Capture the cell that displays the provided text and extract its (x, y) central coordinate. 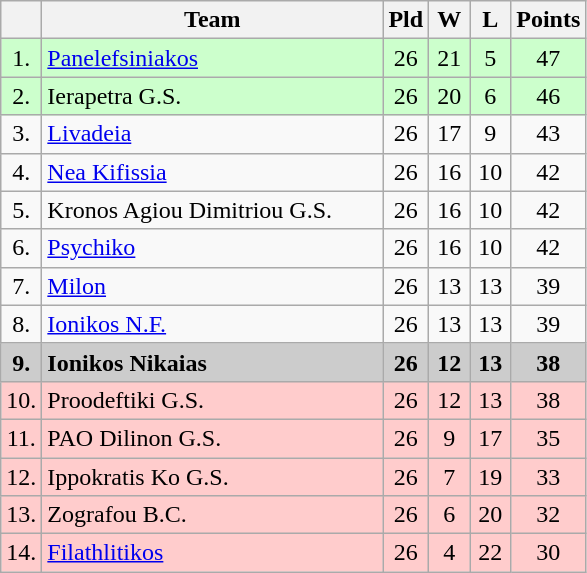
Ionikos N.F. (212, 324)
Zografou B.C. (212, 515)
33 (548, 477)
47 (548, 58)
L (490, 20)
22 (490, 553)
35 (548, 438)
Ionikos Nikaias (212, 362)
Pld (406, 20)
5 (490, 58)
7 (450, 477)
4. (22, 172)
Team (212, 20)
2. (22, 96)
6. (22, 248)
11. (22, 438)
Points (548, 20)
19 (490, 477)
14. (22, 553)
W (450, 20)
30 (548, 553)
12. (22, 477)
1. (22, 58)
13. (22, 515)
8. (22, 324)
43 (548, 134)
Livadeia (212, 134)
32 (548, 515)
Psychiko (212, 248)
46 (548, 96)
9. (22, 362)
Ierapetra G.S. (212, 96)
Nea Kifissia (212, 172)
4 (450, 553)
3. (22, 134)
Filathlitikos (212, 553)
Panelefsiniakos (212, 58)
7. (22, 286)
Ippokratis Ko G.S. (212, 477)
Milon (212, 286)
Proodeftiki G.S. (212, 400)
10. (22, 400)
5. (22, 210)
Kronos Agiou Dimitriou G.S. (212, 210)
PAO Dilinon G.S. (212, 438)
21 (450, 58)
